Extract the (x, y) coordinate from the center of the cell holding the provided text.  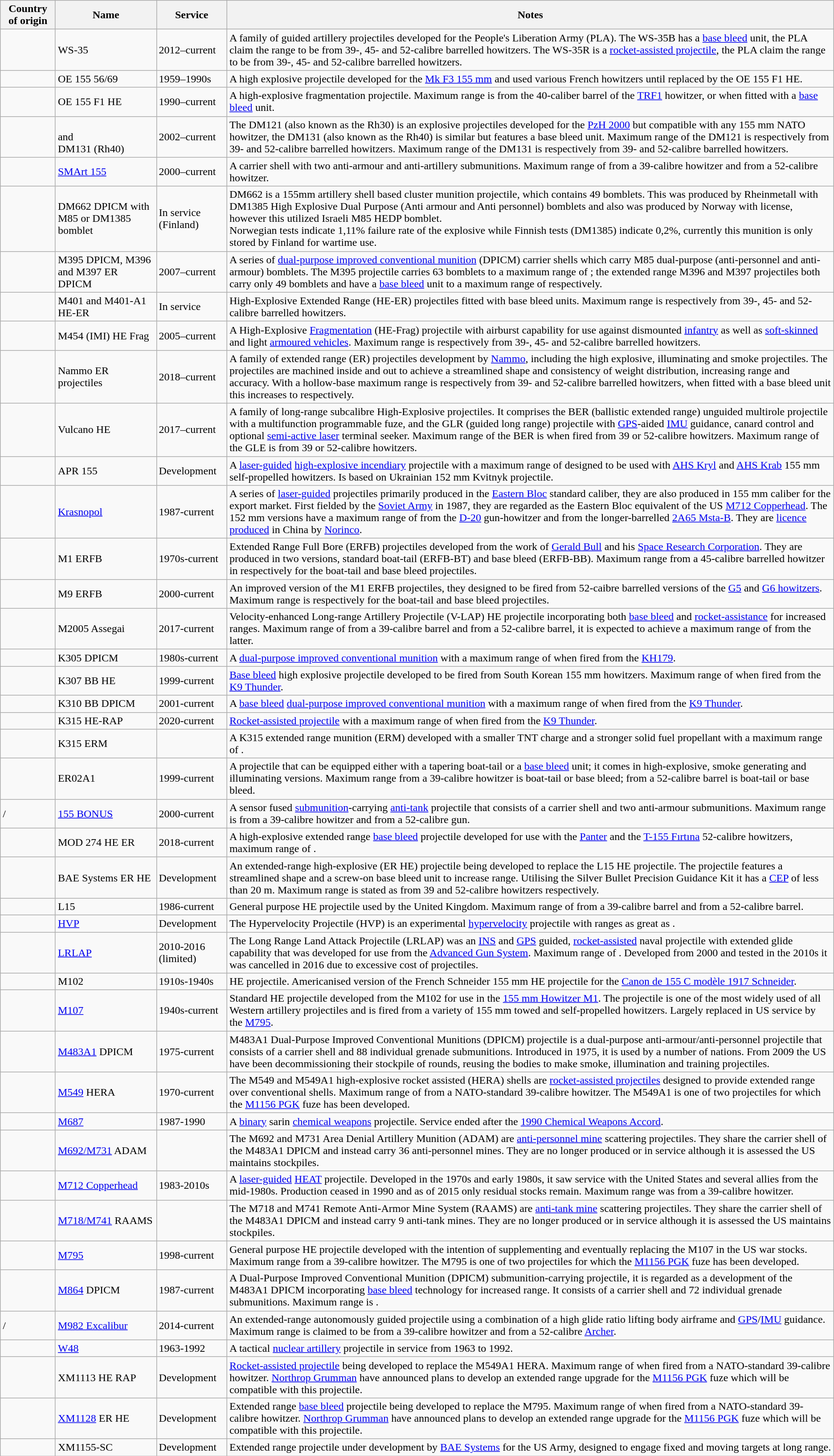
HVP (106, 923)
155 BONUS (106, 813)
M2005 Assegai (106, 629)
K305 DPICM (106, 658)
Extended range projectile under development by BAE Systems for the US Army, designed to engage fixed and moving targets at long range. (530, 1447)
1983-2010s (192, 1186)
Nammo ER projectiles (106, 377)
M982 Excalibur (106, 1325)
Rocket-assisted projectile with a maximum range of when fired from the K9 Thunder. (530, 721)
M401 and M401-A1 HE-ER (106, 306)
M102 (106, 982)
1910s-1940s (192, 982)
XM1128 ER HE (106, 1418)
A tactical nuclear artillery projectile in service from 1963 to 1992. (530, 1348)
M454 (IMI) HE Frag (106, 336)
2018-current (192, 843)
2017-current (192, 629)
LRLAP (106, 952)
Notes (530, 15)
M687 (106, 1122)
Base bleed high explosive projectile developed to be fired from South Korean 155 mm howitzers. Maximum range of when fired from the K9 Thunder. (530, 681)
1940s-current (192, 1011)
In service (192, 306)
DM662 DPICM with M85 or DM1385 bomblet (106, 219)
WS-35 (106, 50)
The Hypervelocity Projectile (HVP) is an experimental hypervelocity projectile with ranges as great as . (530, 923)
M9 ERFB (106, 594)
Country of origin (28, 15)
A high-explosive fragmentation projectile. Maximum range is from the 40-caliber barrel of the TRF1 howitzer, or when fitted with a base bleed unit. (530, 102)
M795 (106, 1255)
M395 DPICM, M396 and M397 ER DPICM (106, 272)
A high explosive projectile developed for the Mk F3 155 mm and used various French howitzers until replaced by the OE 155 F1 HE. (530, 79)
K310 BB DPICM (106, 704)
A binary sarin chemical weapons projectile. Service ended after the 1990 Chemical Weapons Accord. (530, 1122)
1998-current (192, 1255)
M1 ERFB (106, 559)
K315 HE-RAP (106, 721)
A carrier shell with two anti-armour and anti-artillery submunitions. Maximum range of from a 39-calibre howitzer and from a 52-calibre howitzer. (530, 172)
SMArt 155 (106, 172)
1963-1992 (192, 1348)
andDM131 (Rh40) (106, 137)
L15 (106, 906)
XM1113 HE RAP (106, 1377)
Name (106, 15)
1986-current (192, 906)
A base bleed dual-purpose improved conventional munition with a maximum range of when fired from the K9 Thunder. (530, 704)
2020-current (192, 721)
1970s-current (192, 559)
1970-current (192, 1093)
K315 ERM (106, 744)
M483A1 DPICM (106, 1052)
A K315 extended range munition (ERM) developed with a smaller TNT charge and a stronger solid fuel propellant with a maximum range of . (530, 744)
2000–current (192, 172)
A dual-purpose improved conventional munition with a maximum range of when fired from the KH179. (530, 658)
OE 155 56/69 (106, 79)
2007–current (192, 272)
BAE Systems ER HE (106, 877)
M549 HERA (106, 1093)
1975-current (192, 1052)
M712 Copperhead (106, 1186)
APR 155 (106, 470)
M692/M731 ADAM (106, 1150)
2010-2016 (limited) (192, 952)
2012–current (192, 50)
2014-current (192, 1325)
Service (192, 15)
K307 BB HE (106, 681)
M107 (106, 1011)
1990–current (192, 102)
HE projectile. Americanised version of the French Schneider 155 mm HE projectile for the Canon de 155 C modèle 1917 Schneider. (530, 982)
1959–1990s (192, 79)
M718/M741 RAAMS (106, 1220)
Vulcano HE (106, 429)
General purpose HE projectile used by the United Kingdom. Maximum range of from a 39-calibre barrel and from a 52-calibre barrel. (530, 906)
1980s-current (192, 658)
XM1155-SC (106, 1447)
Krasnopol (106, 512)
2017–current (192, 429)
ER02A1 (106, 779)
1987-1990 (192, 1122)
2001-current (192, 704)
MOD 274 HE ER (106, 843)
OE 155 F1 HE (106, 102)
In service (Finland) (192, 219)
2018–current (192, 377)
2005–current (192, 336)
M864 DPICM (106, 1290)
2002–current (192, 137)
W48 (106, 1348)
